Scan for the cell matching the given text and deliver its (x, y) coordinate at center. 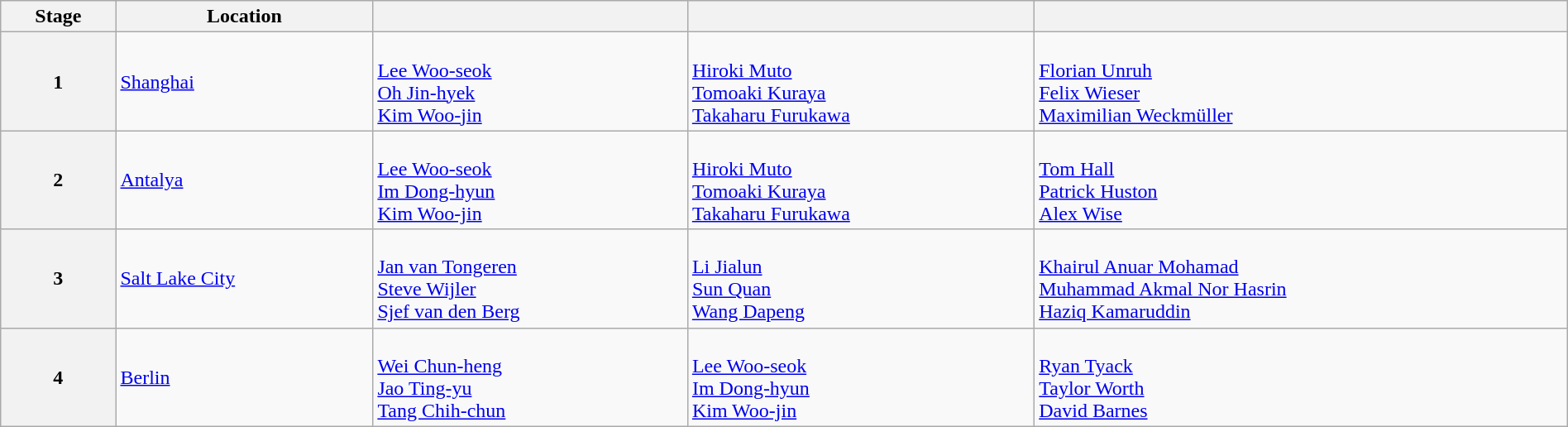
1 (58, 81)
Berlin (245, 377)
Khairul Anuar Mohamad Muhammad Akmal Nor Hasrin Haziq Kamaruddin (1302, 278)
Antalya (245, 180)
Stage (58, 17)
2 (58, 180)
4 (58, 377)
Wei Chun-heng Jao Ting-yu Tang Chih-chun (531, 377)
Ryan Tyack Taylor Worth David Barnes (1302, 377)
Salt Lake City (245, 278)
Tom Hall Patrick Huston Alex Wise (1302, 180)
Florian Unruh Felix Wieser Maximilian Weckmüller (1302, 81)
Location (245, 17)
Lee Woo-seok Oh Jin-hyek Kim Woo-jin (531, 81)
Li Jialun Sun Quan Wang Dapeng (860, 278)
3 (58, 278)
Jan van Tongeren Steve Wijler Sjef van den Berg (531, 278)
Shanghai (245, 81)
